Find where the given text appears and provide that cell's center as (X, Y) coordinate. 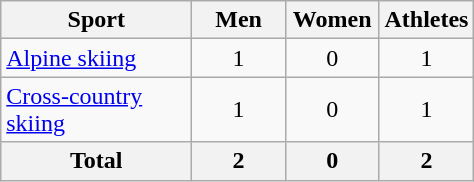
Total (96, 161)
Athletes (426, 20)
Alpine skiing (96, 58)
Women (332, 20)
Sport (96, 20)
Cross-country skiing (96, 110)
Men (239, 20)
